Capture the cell that displays the provided text and extract its [X, Y] central coordinate. 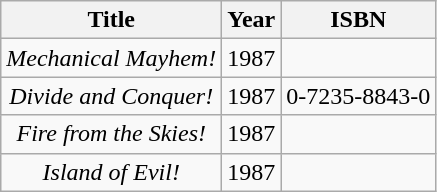
Mechanical Mayhem! [112, 58]
Year [252, 20]
Island of Evil! [112, 172]
Divide and Conquer! [112, 96]
Fire from the Skies! [112, 134]
0-7235-8843-0 [358, 96]
Title [112, 20]
ISBN [358, 20]
